Search for the cell housing the specified text and yield its (X, Y) center coordinate. 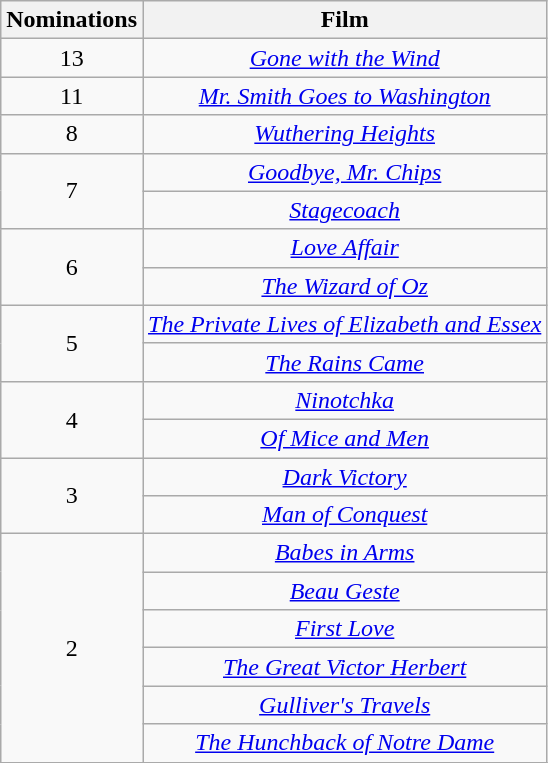
Love Affair (344, 248)
Dark Victory (344, 477)
Beau Geste (344, 591)
The Hunchback of Notre Dame (344, 743)
First Love (344, 629)
5 (72, 343)
Wuthering Heights (344, 134)
Babes in Arms (344, 553)
Goodbye, Mr. Chips (344, 172)
Of Mice and Men (344, 438)
4 (72, 419)
Gone with the Wind (344, 58)
Stagecoach (344, 210)
Ninotchka (344, 400)
2 (72, 648)
3 (72, 496)
Nominations (72, 20)
The Great Victor Herbert (344, 667)
11 (72, 96)
8 (72, 134)
The Private Lives of Elizabeth and Essex (344, 324)
The Rains Came (344, 362)
Mr. Smith Goes to Washington (344, 96)
Film (344, 20)
Man of Conquest (344, 515)
Gulliver's Travels (344, 705)
6 (72, 267)
The Wizard of Oz (344, 286)
7 (72, 191)
13 (72, 58)
